Identify which cell holds the provided text, then report its [x, y] central coordinate. 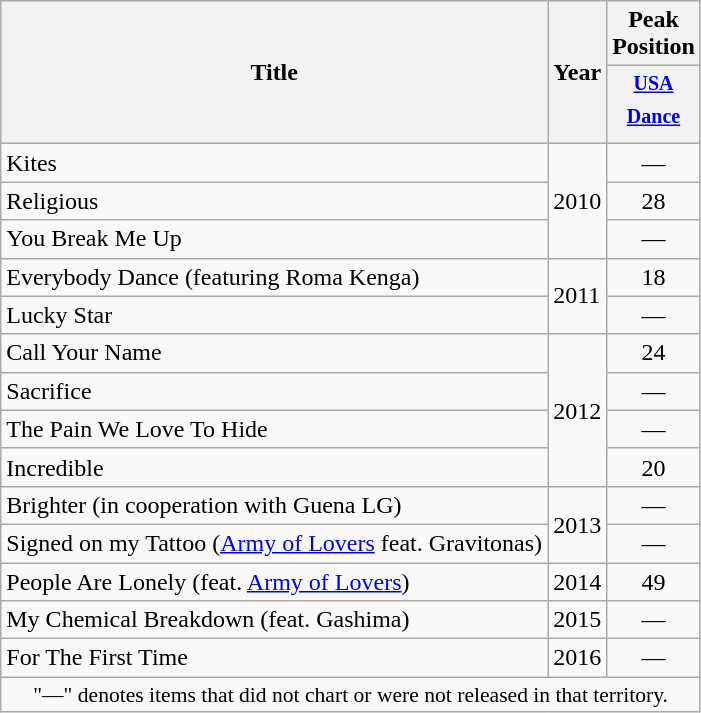
Lucky Star [274, 315]
2010 [578, 201]
For The First Time [274, 658]
2013 [578, 524]
Kites [274, 163]
Sacrifice [274, 391]
28 [654, 201]
Incredible [274, 467]
My Chemical Breakdown (feat. Gashima) [274, 620]
USA Dance [654, 105]
2012 [578, 410]
49 [654, 582]
Peak Position [654, 34]
2011 [578, 296]
"—" denotes items that did not chart or were not released in that territory. [351, 695]
Everybody Dance (featuring Roma Kenga) [274, 277]
You Break Me Up [274, 239]
Title [274, 72]
Brighter (in cooperation with Guena LG) [274, 505]
24 [654, 353]
2014 [578, 582]
2016 [578, 658]
2015 [578, 620]
The Pain We Love To Hide [274, 429]
Call Your Name [274, 353]
People Are Lonely (feat. Army of Lovers) [274, 582]
Signed on my Tattoo (Army of Lovers feat. Gravitonas) [274, 543]
Year [578, 72]
Religious [274, 201]
20 [654, 467]
18 [654, 277]
